Output the [x, y] coordinate of the center of the cell containing the given text.  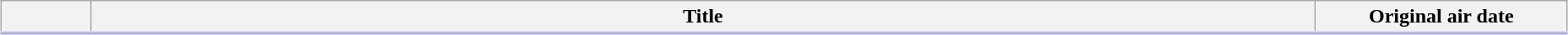
Original air date [1441, 17]
Title [703, 17]
